For the text-containing cell, return its midpoint in (X, Y) coordinate format. 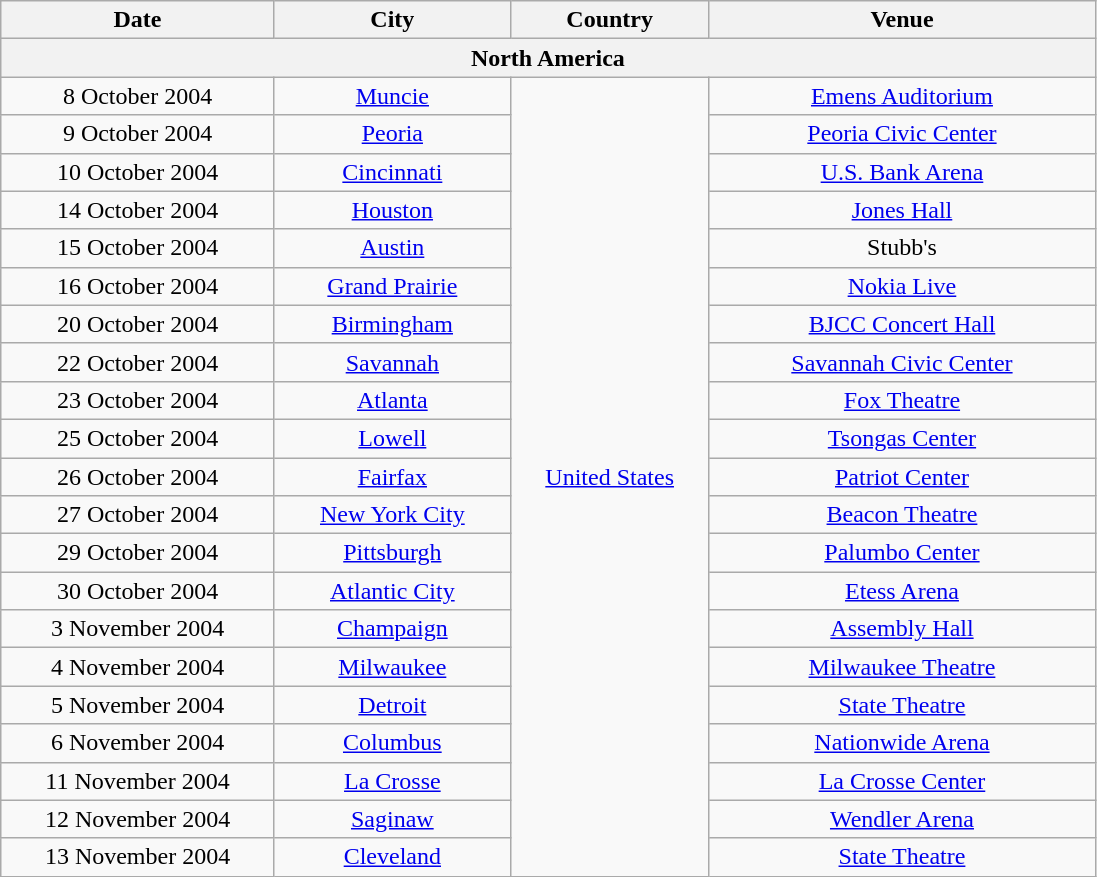
Saginaw (392, 819)
Date (138, 20)
Cleveland (392, 857)
La Crosse (392, 781)
10 October 2004 (138, 172)
Palumbo Center (902, 553)
New York City (392, 515)
25 October 2004 (138, 438)
6 November 2004 (138, 743)
Jones Hall (902, 210)
9 October 2004 (138, 134)
20 October 2004 (138, 324)
12 November 2004 (138, 819)
Atlantic City (392, 591)
3 November 2004 (138, 629)
Nokia Live (902, 286)
22 October 2004 (138, 362)
BJCC Concert Hall (902, 324)
Wendler Arena (902, 819)
29 October 2004 (138, 553)
Savannah (392, 362)
Muncie (392, 96)
Fairfax (392, 477)
15 October 2004 (138, 248)
Etess Arena (902, 591)
Grand Prairie (392, 286)
Milwaukee Theatre (902, 667)
23 October 2004 (138, 400)
16 October 2004 (138, 286)
Stubb's (902, 248)
5 November 2004 (138, 705)
14 October 2004 (138, 210)
Pittsburgh (392, 553)
Atlanta (392, 400)
Assembly Hall (902, 629)
30 October 2004 (138, 591)
Peoria (392, 134)
26 October 2004 (138, 477)
4 November 2004 (138, 667)
27 October 2004 (138, 515)
Peoria Civic Center (902, 134)
Fox Theatre (902, 400)
Champaign (392, 629)
13 November 2004 (138, 857)
Milwaukee (392, 667)
City (392, 20)
Birmingham (392, 324)
Beacon Theatre (902, 515)
Lowell (392, 438)
U.S. Bank Arena (902, 172)
Patriot Center (902, 477)
United States (610, 476)
Emens Auditorium (902, 96)
Austin (392, 248)
Cincinnati (392, 172)
Nationwide Arena (902, 743)
North America (548, 58)
Savannah Civic Center (902, 362)
Detroit (392, 705)
11 November 2004 (138, 781)
Tsongas Center (902, 438)
Venue (902, 20)
Columbus (392, 743)
La Crosse Center (902, 781)
Country (610, 20)
Houston (392, 210)
8 October 2004 (138, 96)
